Search for the cell housing the specified text and yield its [X, Y] center coordinate. 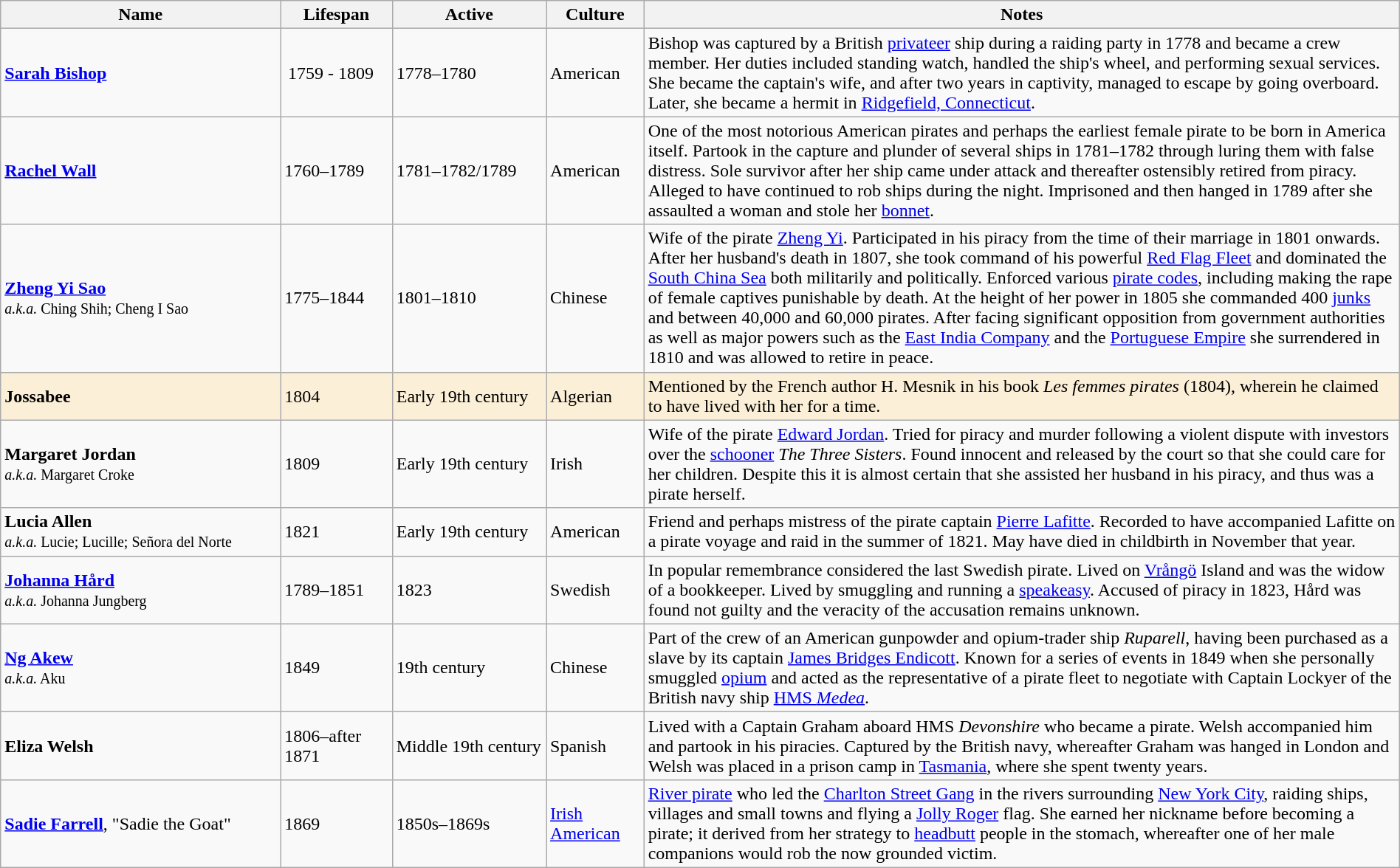
Johanna Hårda.k.a. Johanna Jungberg [140, 590]
Sadie Farrell, "Sadie the Goat" [140, 824]
1778–1780 [469, 72]
1809 [337, 464]
1775–1844 [337, 298]
Algerian [595, 396]
Jossabee [140, 396]
Swedish [595, 590]
1760–1789 [337, 170]
Eliza Welsh [140, 745]
1789–1851 [337, 590]
1781–1782/1789 [469, 170]
Lucia Allena.k.a. Lucie; Lucille; Señora del Norte [140, 531]
1821 [337, 531]
Active [469, 15]
1849 [337, 667]
Notes [1022, 15]
Zheng Yi Saoa.k.a. Ching Shih; Cheng I Sao [140, 298]
Name [140, 15]
Rachel Wall [140, 170]
Spanish [595, 745]
Mentioned by the French author H. Mesnik in his book Les femmes pirates (1804), wherein he claimed to have lived with her for a time. [1022, 396]
1850s–1869s [469, 824]
Irish [595, 464]
19th century [469, 667]
Middle 19th century [469, 745]
Irish American [595, 824]
1806–after 1871 [337, 745]
Culture [595, 15]
1823 [469, 590]
1759 - 1809 [337, 72]
1869 [337, 824]
1801–1810 [469, 298]
Sarah Bishop [140, 72]
1804 [337, 396]
Lifespan [337, 15]
Ng Akewa.k.a. Aku [140, 667]
Margaret Jordana.k.a. Margaret Croke [140, 464]
